Identify which cell holds the provided text, then report its [x, y] central coordinate. 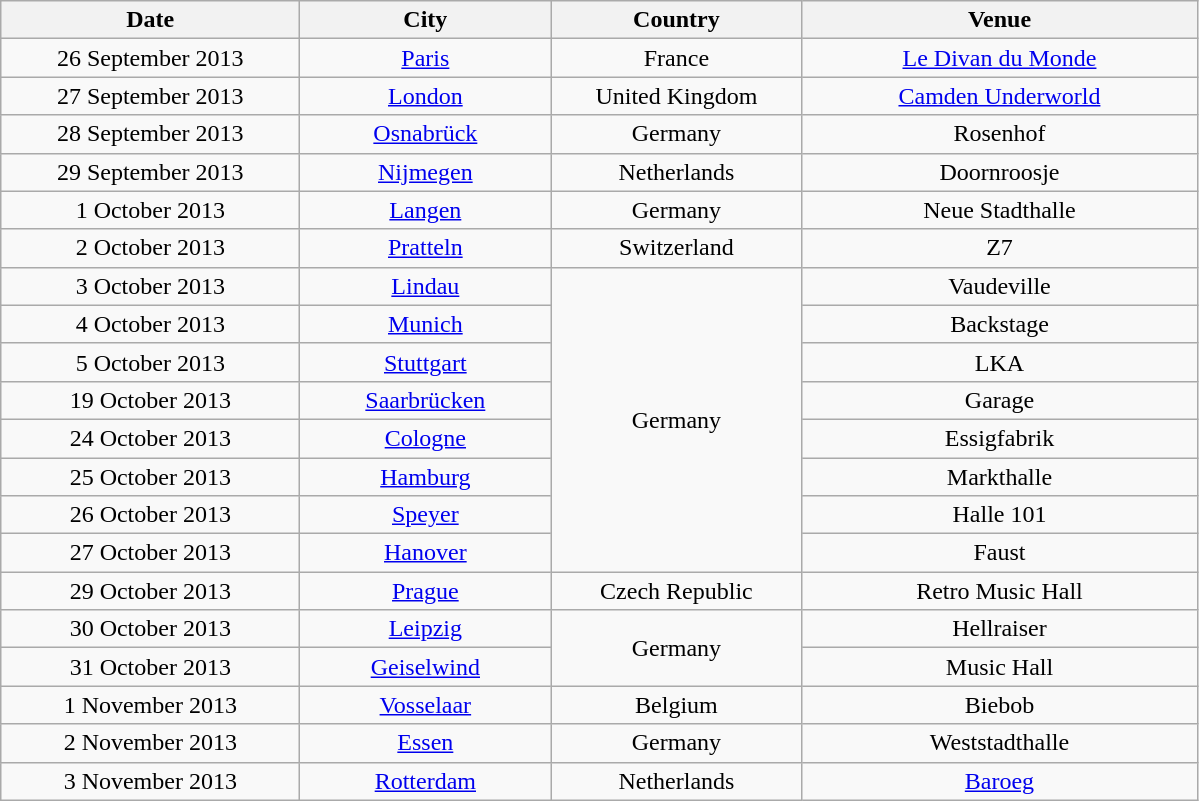
19 October 2013 [150, 400]
2 October 2013 [150, 248]
Cologne [426, 438]
Paris [426, 58]
Nijmegen [426, 172]
Osnabrück [426, 134]
Essen [426, 743]
Hamburg [426, 477]
Geiselwind [426, 667]
Leipzig [426, 629]
Country [676, 20]
Faust [1000, 553]
Pratteln [426, 248]
26 October 2013 [150, 515]
LKA [1000, 362]
Hanover [426, 553]
Switzerland [676, 248]
30 October 2013 [150, 629]
Markthalle [1000, 477]
27 September 2013 [150, 96]
1 October 2013 [150, 210]
31 October 2013 [150, 667]
Vaudeville [1000, 286]
Saarbrücken [426, 400]
27 October 2013 [150, 553]
Biebob [1000, 705]
3 November 2013 [150, 781]
28 September 2013 [150, 134]
Czech Republic [676, 591]
Date [150, 20]
4 October 2013 [150, 324]
Rotterdam [426, 781]
Langen [426, 210]
Garage [1000, 400]
Hellraiser [1000, 629]
Stuttgart [426, 362]
Speyer [426, 515]
26 September 2013 [150, 58]
24 October 2013 [150, 438]
5 October 2013 [150, 362]
Rosenhof [1000, 134]
Neue Stadthalle [1000, 210]
Retro Music Hall [1000, 591]
Essigfabrik [1000, 438]
Camden Underworld [1000, 96]
25 October 2013 [150, 477]
Halle 101 [1000, 515]
Le Divan du Monde [1000, 58]
1 November 2013 [150, 705]
Belgium [676, 705]
Doornroosje [1000, 172]
Lindau [426, 286]
Munich [426, 324]
Music Hall [1000, 667]
London [426, 96]
Backstage [1000, 324]
Prague [426, 591]
Z7 [1000, 248]
Vosselaar [426, 705]
Weststadthalle [1000, 743]
29 October 2013 [150, 591]
Venue [1000, 20]
City [426, 20]
France [676, 58]
Baroeg [1000, 781]
United Kingdom [676, 96]
2 November 2013 [150, 743]
3 October 2013 [150, 286]
29 September 2013 [150, 172]
